Scan for the cell matching the given text and deliver its [X, Y] coordinate at center. 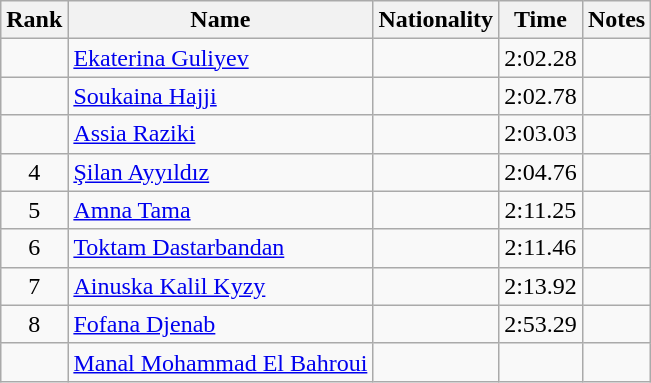
2:02.78 [541, 96]
5 [34, 210]
Time [541, 20]
2:03.03 [541, 134]
Toktam Dastarbandan [220, 248]
Assia Raziki [220, 134]
2:11.46 [541, 248]
Soukaina Hajji [220, 96]
Amna Tama [220, 210]
Şilan Ayyıldız [220, 172]
Ainuska Kalil Kyzy [220, 286]
7 [34, 286]
Fofana Djenab [220, 324]
2:53.29 [541, 324]
2:04.76 [541, 172]
Name [220, 20]
Ekaterina Guliyev [220, 58]
Manal Mohammad El Bahroui [220, 362]
2:13.92 [541, 286]
Rank [34, 20]
4 [34, 172]
2:11.25 [541, 210]
8 [34, 324]
2:02.28 [541, 58]
Nationality [436, 20]
Notes [616, 20]
6 [34, 248]
